Identify which cell holds the provided text, then report its (x, y) central coordinate. 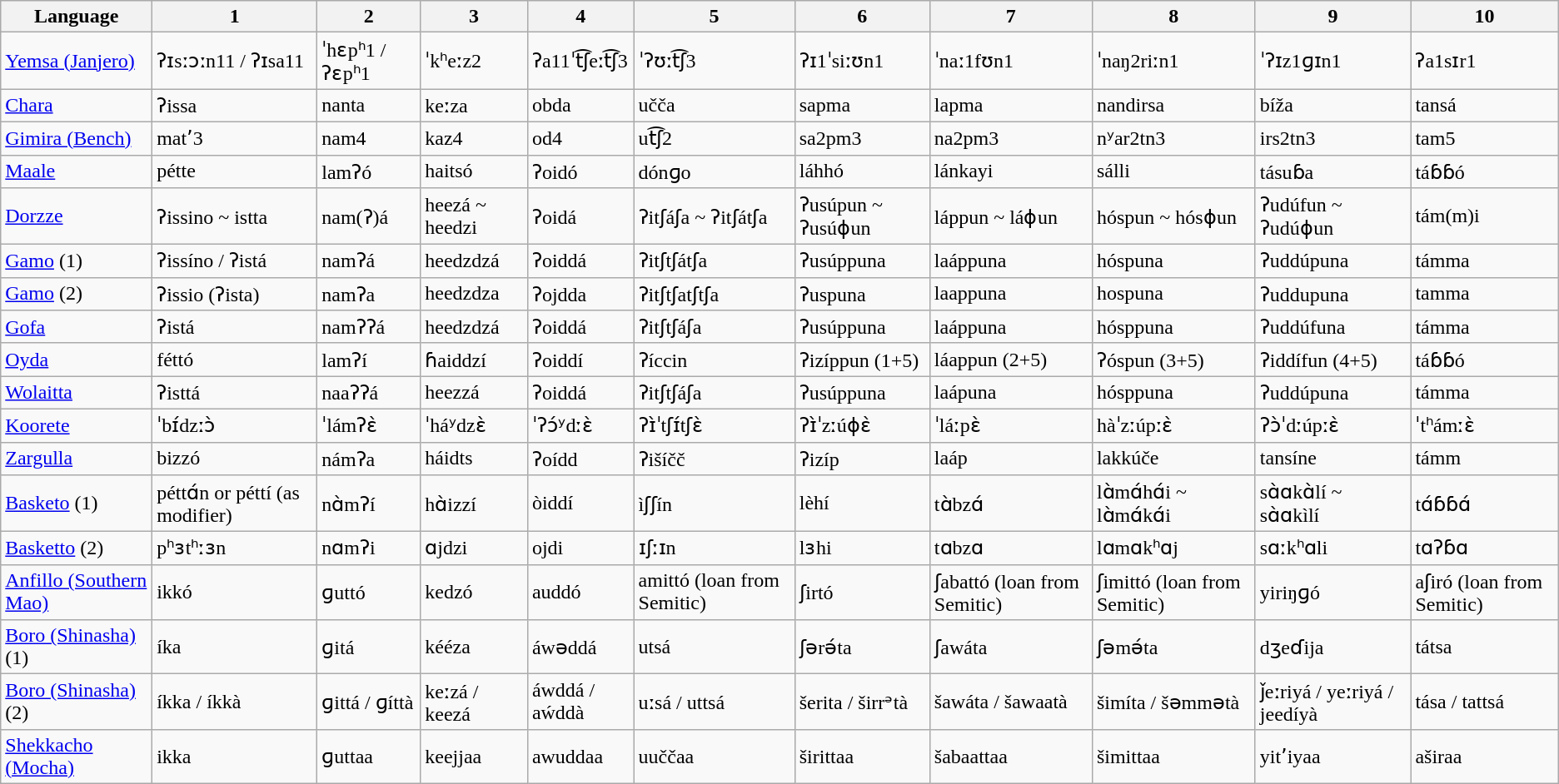
haitsó (475, 171)
Gamo (2) (77, 294)
nam4 (369, 138)
ut͡ʃ2 (715, 138)
yiriŋɡó (1332, 593)
Basketo (1) (77, 504)
Chara (77, 106)
7 (1011, 17)
ikkó (235, 593)
hóspuna (1173, 261)
awuddaa (580, 756)
ˈlámʔɛ̀ (369, 425)
ʔistá (235, 327)
pétte (235, 171)
ɑjdzi (475, 548)
ˈʔɪz1ɡɪn1 (1332, 61)
5 (715, 17)
namʔá (369, 261)
áwəddá (580, 648)
sɑ̀ɑkɑ̀lí ~ sɑ̀ɑkìlí (1332, 504)
lamʔí (369, 360)
1 (235, 17)
ˈláːpɛ̀ (1011, 425)
kééza (475, 648)
namʔʔá (369, 327)
nam(ʔ)á (369, 216)
ʔojdda (580, 294)
dʒeɗija (1332, 648)
6 (862, 17)
ʔiddífun (4+5) (1332, 360)
ʔudúfun ~ ʔudúɸun (1332, 216)
aširaa (1484, 756)
tása / tattsá (1484, 702)
obda (580, 106)
ʔusúpun ~ ʔusúɸun (862, 216)
ǰeːriyá / yeːriyá / jeedíyà (1332, 702)
òiddí (580, 504)
ʃirtó (862, 593)
tɑ́ɓɓɑ́ (1484, 504)
heedzdza (475, 294)
ʔitʃtʃátʃa (715, 261)
na2pm3 (1011, 138)
nʸar2tn3 (1173, 138)
sapma (862, 106)
laáp (1011, 459)
3 (475, 17)
sɑːkʰɑli (1332, 548)
ʔizíppun (1+5) (862, 360)
lɑ̀mɑ́hɑ́i ~ lɑ̀mɑ́kɑ́i (1173, 504)
tansíne (1332, 459)
keːzá / keezá (475, 702)
utsá (715, 648)
tɑʔɓɑ (1484, 548)
hɑ̀izzí (475, 504)
ʃəmə́ta (1173, 648)
šimíta / šəmmətà (1173, 702)
nandirsa (1173, 106)
irs2tn3 (1332, 138)
lɑmɑkʰɑj (1173, 548)
lamʔó (369, 171)
tátsa (1484, 648)
lɜhi (862, 548)
féttó (235, 360)
Language (77, 17)
kaz4 (475, 138)
4 (580, 17)
ʔóspun (3+5) (1173, 360)
keːza (475, 106)
ʔissíno / ʔistá (235, 261)
áwddá / aẃddà (580, 702)
sálli (1173, 171)
láppun ~ láɸun (1011, 216)
ˈbɪ́dzːɔ̀ (235, 425)
bizzó (235, 459)
amittó (loan from Semitic) (715, 593)
ʔɪ̀ˈzːúɸɛ̀ (862, 425)
ʔoídd (580, 459)
tam5 (1484, 138)
šawáta / šawaatà (1011, 702)
ʔɪ1ˈsiːʊn1 (862, 61)
ìʃʃín (715, 504)
ɦaiddzí (475, 360)
učča (715, 106)
tɑ̀bzɑ́ (1011, 504)
ɡuttó (369, 593)
ʔitʃtʃatʃtʃa (715, 294)
ʔoiddí (580, 360)
yitʼiyaa (1332, 756)
8 (1173, 17)
nanta (369, 106)
ʃabattó (loan from Semitic) (1011, 593)
láappun (2+5) (1011, 360)
Basketto (2) (77, 548)
ʔíccin (715, 360)
Zargulla (77, 459)
keejjaa (475, 756)
ʔuddupuna (1332, 294)
lapma (1011, 106)
námʔa (369, 459)
ɡuttaa (369, 756)
nɑ̀mʔí (369, 504)
háidts (475, 459)
Wolaitta (77, 393)
tɑbzɑ (1011, 548)
laappuna (1011, 294)
širittaa (862, 756)
láhhó (862, 171)
tamma (1484, 294)
uːsá / uttsá (715, 702)
ʔizíp (862, 459)
ˈhɛpʰ1 / ʔɛpʰ1 (369, 61)
tásuɓa (1332, 171)
ˈkʰeːz2 (475, 61)
laápuna (1011, 393)
Gimira (Bench) (77, 138)
Gofa (77, 327)
ʔuspuna (862, 294)
heezzá (475, 393)
Boro (Shinasha) (1) (77, 648)
ʔɪ̀ˈtʃɪ́tʃɛ̀ (715, 425)
hospuna (1173, 294)
ʔissio (ʔista) (235, 294)
lakkúče (1173, 459)
ʔissino ~ istta (235, 216)
támm (1484, 459)
nɑmʔi (369, 548)
lèhí (862, 504)
Boro (Shinasha) (2) (77, 702)
péttɑ́n or péttí (as modifier) (235, 504)
auddó (580, 593)
ʔišíčč (715, 459)
Koorete (77, 425)
ʃərə́ta (862, 648)
Gamo (1) (77, 261)
ʔoidá (580, 216)
ʃawáta (1011, 648)
ˈnaŋ2riːn1 (1173, 61)
bíža (1332, 106)
íkka / íkkà (235, 702)
tansá (1484, 106)
tám(m)i (1484, 216)
ˈʔʊːt͡ʃ3 (715, 61)
ɡitá (369, 648)
ʔoidó (580, 171)
Yemsa (Janjero) (77, 61)
ʔissa (235, 106)
lánkayi (1011, 171)
aʃiró (loan from Semitic) (1484, 593)
Shekkacho (Mocha) (77, 756)
ˈtʰámːɛ̀ (1484, 425)
ˈʔɔ́ʸdːɛ̀ (580, 425)
ɡittá / ɡíttà (369, 702)
ʃimittó (loan from Semitic) (1173, 593)
sa2pm3 (862, 138)
ʔɔ̀ˈdːúpːɛ̀ (1332, 425)
uuččaa (715, 756)
ʔa11ˈt͡ʃeːt͡ʃ3 (580, 61)
ʔisttá (235, 393)
ɪʃːɪn (715, 548)
ʔa1sɪr1 (1484, 61)
od4 (580, 138)
matʼ3 (235, 138)
9 (1332, 17)
Oyda (77, 360)
heezá ~ heedzi (475, 216)
íka (235, 648)
Maale (77, 171)
ˈnaː1fʊn1 (1011, 61)
ikka (235, 756)
šabaattaa (1011, 756)
hóspun ~ hósɸun (1173, 216)
kedzó (475, 593)
Anfillo (Southern Mao) (77, 593)
hàˈzːúpːɛ̀ (1173, 425)
ʔɪsːɔːn11 / ʔɪsa11 (235, 61)
namʔa (369, 294)
naaʔʔá (369, 393)
Dorzze (77, 216)
ˈháʸdzɛ̀ (475, 425)
pʰɜtʰːɜn (235, 548)
10 (1484, 17)
dónɡo (715, 171)
šimittaa (1173, 756)
šerita / širrᵊtà (862, 702)
ojdi (580, 548)
ʔuddúfuna (1332, 327)
2 (369, 17)
ʔitʃáʃa ~ ʔitʃátʃa (715, 216)
